Locate the cell with the specified text and output its (X, Y) center coordinate. 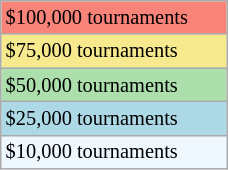
$50,000 tournaments (114, 85)
$25,000 tournaments (114, 118)
$10,000 tournaments (114, 152)
$75,000 tournaments (114, 51)
$100,000 tournaments (114, 17)
